Return [X, Y] of the center of cell containing provided text 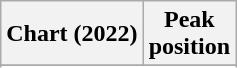
Chart (2022) [72, 34]
Peakposition [189, 34]
